Determine the (x, y) coordinate at the center of the cell enclosing the given text.  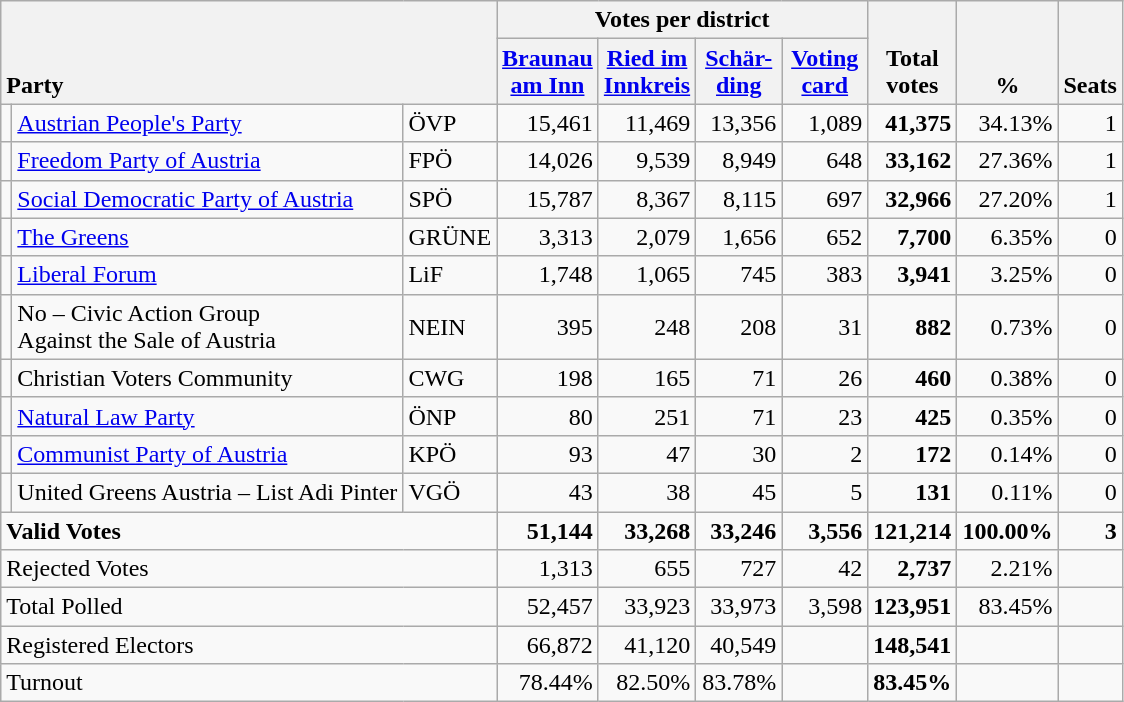
GRÜNE (450, 237)
66,872 (548, 645)
395 (548, 326)
CWG (450, 378)
9,539 (646, 161)
Christian Voters Community (208, 378)
3,598 (825, 607)
131 (912, 492)
172 (912, 454)
2,737 (912, 569)
3,313 (548, 237)
31 (825, 326)
Ried imInnkreis (646, 72)
1,748 (548, 275)
425 (912, 416)
VGÖ (450, 492)
655 (646, 569)
27.36% (1008, 161)
Totalvotes (912, 52)
Liberal Forum (208, 275)
198 (548, 378)
15,461 (548, 123)
No – Civic Action GroupAgainst the Sale of Austria (208, 326)
0.11% (1008, 492)
13,356 (739, 123)
8,367 (646, 199)
100.00% (1008, 531)
2.21% (1008, 569)
148,541 (912, 645)
165 (646, 378)
8,949 (739, 161)
5 (825, 492)
ÖNP (450, 416)
41,375 (912, 123)
Votes per district (682, 20)
3,941 (912, 275)
Natural Law Party (208, 416)
42 (825, 569)
460 (912, 378)
33,973 (739, 607)
The Greens (208, 237)
Communist Party of Austria (208, 454)
Votingcard (825, 72)
0.38% (1008, 378)
1,313 (548, 569)
FPÖ (450, 161)
0.73% (1008, 326)
30 (739, 454)
93 (548, 454)
7,700 (912, 237)
8,115 (739, 199)
727 (739, 569)
882 (912, 326)
45 (739, 492)
251 (646, 416)
78.44% (548, 683)
123,951 (912, 607)
14,026 (548, 161)
NEIN (450, 326)
3 (1090, 531)
Rejected Votes (249, 569)
United Greens Austria – List Adi Pinter (208, 492)
0.35% (1008, 416)
1,065 (646, 275)
Party (249, 52)
648 (825, 161)
1,089 (825, 123)
Braunauam Inn (548, 72)
40,549 (739, 645)
Seats (1090, 52)
83.78% (739, 683)
% (1008, 52)
652 (825, 237)
Social Democratic Party of Austria (208, 199)
6.35% (1008, 237)
Registered Electors (249, 645)
43 (548, 492)
23 (825, 416)
LiF (450, 275)
41,120 (646, 645)
33,923 (646, 607)
SPÖ (450, 199)
27.20% (1008, 199)
52,457 (548, 607)
3,556 (825, 531)
ÖVP (450, 123)
Valid Votes (249, 531)
1,656 (739, 237)
Austrian People's Party (208, 123)
33,268 (646, 531)
208 (739, 326)
697 (825, 199)
Freedom Party of Austria (208, 161)
33,246 (739, 531)
121,214 (912, 531)
38 (646, 492)
2,079 (646, 237)
32,966 (912, 199)
Schär-ding (739, 72)
11,469 (646, 123)
Total Polled (249, 607)
15,787 (548, 199)
26 (825, 378)
47 (646, 454)
2 (825, 454)
34.13% (1008, 123)
3.25% (1008, 275)
82.50% (646, 683)
33,162 (912, 161)
80 (548, 416)
0.14% (1008, 454)
745 (739, 275)
248 (646, 326)
KPÖ (450, 454)
51,144 (548, 531)
383 (825, 275)
Turnout (249, 683)
